For the text-containing cell, return its midpoint in [X, Y] coordinate format. 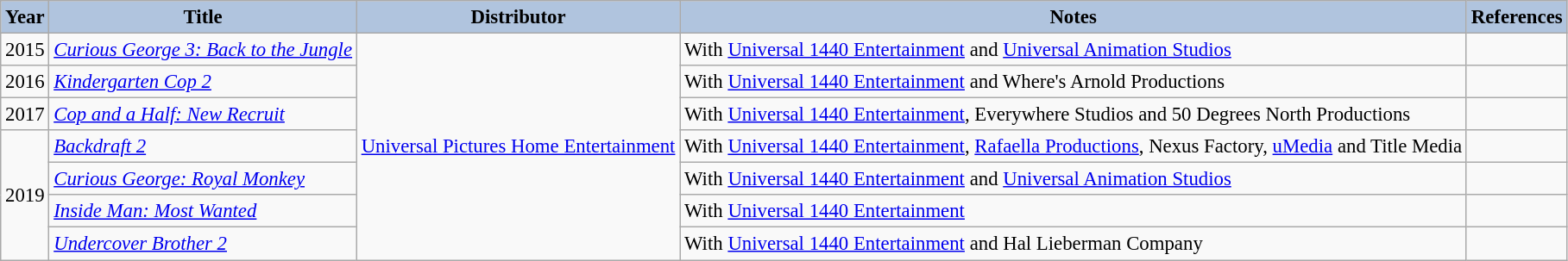
2017 [25, 115]
Backdraft 2 [203, 146]
2015 [25, 50]
Kindergarten Cop 2 [203, 82]
Curious George 3: Back to the Jungle [203, 50]
With Universal 1440 Entertainment and Hal Lieberman Company [1074, 244]
With Universal 1440 Entertainment and Where's Arnold Productions [1074, 82]
Distributor [518, 17]
Cop and a Half: New Recruit [203, 115]
References [1516, 17]
Curious George: Royal Monkey [203, 179]
Year [25, 17]
With Universal 1440 Entertainment [1074, 211]
Inside Man: Most Wanted [203, 211]
2019 [25, 195]
Universal Pictures Home Entertainment [518, 146]
2016 [25, 82]
Undercover Brother 2 [203, 244]
Notes [1074, 17]
Title [203, 17]
With Universal 1440 Entertainment, Everywhere Studios and 50 Degrees North Productions [1074, 115]
With Universal 1440 Entertainment, Rafaella Productions, Nexus Factory, uMedia and Title Media [1074, 146]
